For the text-containing cell, return its midpoint in [X, Y] coordinate format. 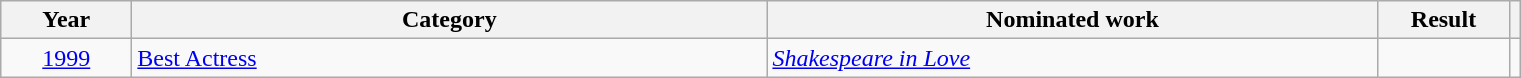
Category [450, 20]
Shakespeare in Love [1072, 58]
Best Actress [450, 58]
Year [66, 20]
Result [1444, 20]
Nominated work [1072, 20]
1999 [66, 58]
